Output the [X, Y] coordinate of the center of the cell containing the given text.  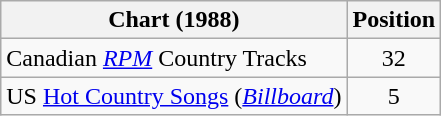
US Hot Country Songs (Billboard) [174, 96]
Chart (1988) [174, 20]
Position [394, 20]
Canadian RPM Country Tracks [174, 58]
5 [394, 96]
32 [394, 58]
